Return [X, Y] of the center of cell containing provided text 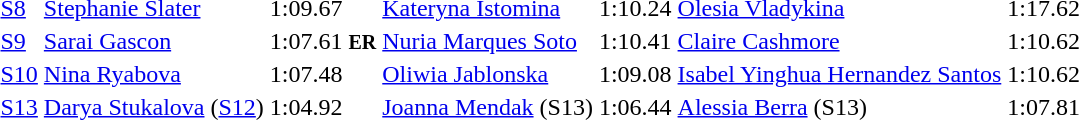
1:09.08 [635, 74]
Sarai Gascon [154, 41]
Claire Cashmore [840, 41]
1:07.48 [322, 74]
Oliwia Jablonska [488, 74]
Nuria Marques Soto [488, 41]
1:07.61 ER [322, 41]
1:10.41 [635, 41]
Nina Ryabova [154, 74]
Isabel Yinghua Hernandez Santos [840, 74]
